Detect which cell encompasses the target text, then output its (x, y) center coordinate. 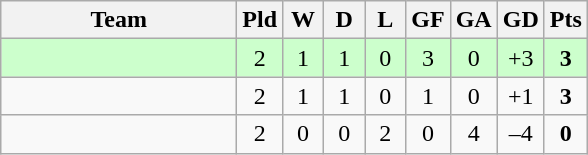
+1 (520, 96)
Pts (566, 20)
4 (474, 134)
W (304, 20)
GA (474, 20)
–4 (520, 134)
GF (428, 20)
Pld (260, 20)
D (344, 20)
GD (520, 20)
Team (119, 20)
L (386, 20)
+3 (520, 58)
